Provide the [X, Y] coordinate of the cell's center where the given text is located.  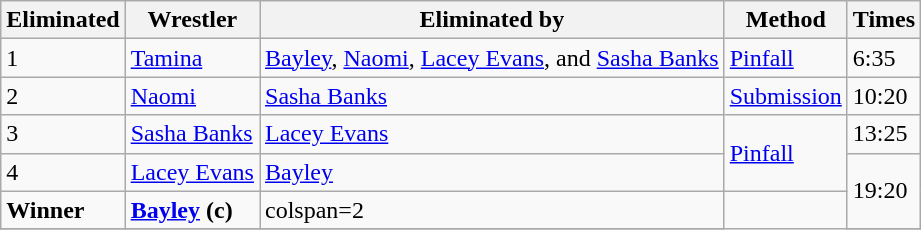
Eliminated [63, 20]
3 [63, 134]
Bayley (c) [192, 210]
Naomi [192, 96]
Tamina [192, 58]
10:20 [884, 96]
Submission [786, 96]
Times [884, 20]
Eliminated by [492, 20]
Wrestler [192, 20]
13:25 [884, 134]
Method [786, 20]
4 [63, 172]
2 [63, 96]
19:20 [884, 191]
1 [63, 58]
Winner [63, 210]
colspan=2 [492, 210]
6:35 [884, 58]
Bayley [492, 172]
Bayley, Naomi, Lacey Evans, and Sasha Banks [492, 58]
